Return [x, y] of the center of cell containing provided text 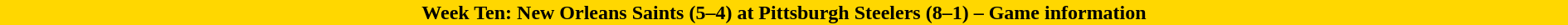
Week Ten: New Orleans Saints (5–4) at Pittsburgh Steelers (8–1) – Game information [784, 12]
